Identify which cell holds the provided text, then report its (x, y) central coordinate. 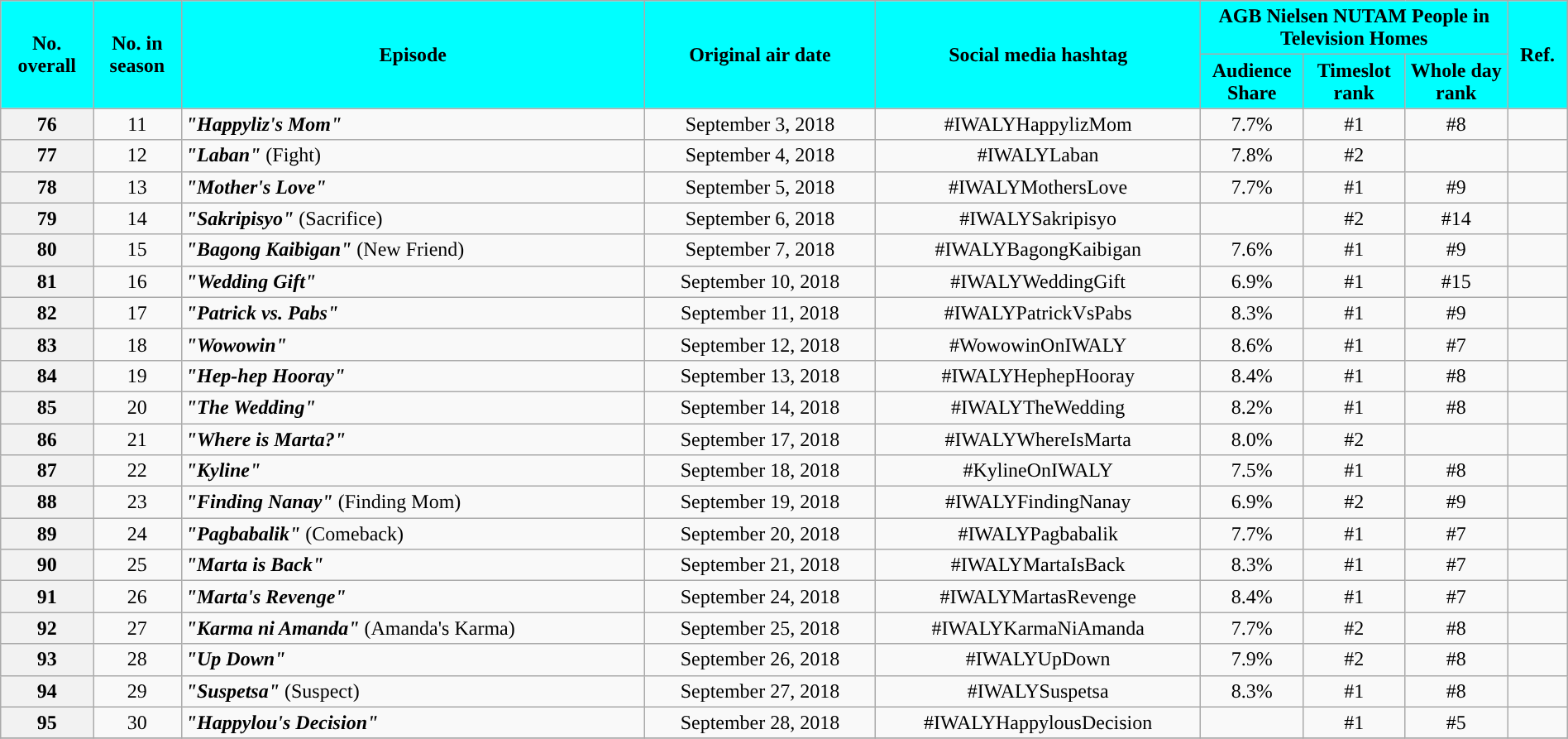
26 (137, 597)
September 27, 2018 (759, 691)
"Marta's Revenge" (413, 597)
11 (137, 124)
24 (137, 534)
September 4, 2018 (759, 156)
89 (47, 534)
Audience Share (1252, 81)
September 6, 2018 (759, 218)
"Sakripisyo" (Sacrifice) (413, 218)
#IWALYSuspetsa (1037, 691)
94 (47, 691)
85 (47, 407)
83 (47, 344)
#IWALYWeddingGift (1037, 281)
19 (137, 376)
#IWALYLaban (1037, 156)
22 (137, 471)
#IWALYKarmaNiAmanda (1037, 628)
76 (47, 124)
81 (47, 281)
93 (47, 660)
25 (137, 565)
91 (47, 597)
September 20, 2018 (759, 534)
#IWALYPatrickVsPabs (1037, 313)
"Up Down" (413, 660)
80 (47, 250)
#IWALYMothersLove (1037, 187)
#KylineOnIWALY (1037, 471)
#IWALYHephepHooray (1037, 376)
84 (47, 376)
#IWALYHappylousDecision (1037, 722)
September 28, 2018 (759, 722)
16 (137, 281)
"Finding Nanay" (Finding Mom) (413, 502)
7.6% (1252, 250)
#WowowinOnIWALY (1037, 344)
82 (47, 313)
88 (47, 502)
September 11, 2018 (759, 313)
"Suspetsa" (Suspect) (413, 691)
#IWALYMartasRevenge (1037, 597)
Social media hashtag (1037, 55)
"Karma ni Amanda" (Amanda's Karma) (413, 628)
8.0% (1252, 439)
September 13, 2018 (759, 376)
#IWALYWhereIsMarta (1037, 439)
"Laban" (Fight) (413, 156)
#15 (1456, 281)
28 (137, 660)
September 17, 2018 (759, 439)
77 (47, 156)
8.2% (1252, 407)
#IWALYPagbabalik (1037, 534)
27 (137, 628)
7.9% (1252, 660)
September 25, 2018 (759, 628)
8.6% (1252, 344)
AGB Nielsen NUTAM People in Television Homes (1355, 28)
"Happyliz's Mom" (413, 124)
30 (137, 722)
September 14, 2018 (759, 407)
"Hep-hep Hooray" (413, 376)
September 10, 2018 (759, 281)
September 24, 2018 (759, 597)
23 (137, 502)
78 (47, 187)
September 3, 2018 (759, 124)
17 (137, 313)
12 (137, 156)
Original air date (759, 55)
"Patrick vs. Pabs" (413, 313)
15 (137, 250)
September 5, 2018 (759, 187)
21 (137, 439)
87 (47, 471)
18 (137, 344)
20 (137, 407)
"Bagong Kaibigan" (New Friend) (413, 250)
#14 (1456, 218)
Whole dayrank (1456, 81)
"Happylou's Decision" (413, 722)
Timeslotrank (1354, 81)
#IWALYMartaIsBack (1037, 565)
Ref. (1538, 55)
"Kyline" (413, 471)
#IWALYFindingNanay (1037, 502)
#IWALYBagongKaibigan (1037, 250)
7.5% (1252, 471)
#IWALYTheWedding (1037, 407)
#IWALYHappylizMom (1037, 124)
13 (137, 187)
September 21, 2018 (759, 565)
September 12, 2018 (759, 344)
Episode (413, 55)
"The Wedding" (413, 407)
September 19, 2018 (759, 502)
September 26, 2018 (759, 660)
92 (47, 628)
No.overall (47, 55)
"Where is Marta?" (413, 439)
14 (137, 218)
September 18, 2018 (759, 471)
September 7, 2018 (759, 250)
95 (47, 722)
86 (47, 439)
#IWALYSakripisyo (1037, 218)
No. inseason (137, 55)
"Mother's Love" (413, 187)
7.8% (1252, 156)
"Marta is Back" (413, 565)
90 (47, 565)
29 (137, 691)
"Wowowin" (413, 344)
#5 (1456, 722)
#IWALYUpDown (1037, 660)
"Pagbabalik" (Comeback) (413, 534)
"Wedding Gift" (413, 281)
79 (47, 218)
